Extract the [X, Y] coordinate from the center of the cell holding the provided text.  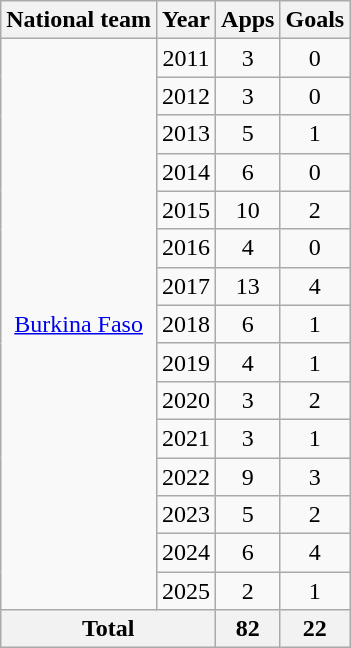
2019 [186, 362]
2015 [186, 210]
2017 [186, 286]
Goals [315, 20]
National team [79, 20]
Apps [248, 20]
13 [248, 286]
9 [248, 477]
2022 [186, 477]
2012 [186, 96]
2014 [186, 172]
2025 [186, 591]
Year [186, 20]
82 [248, 629]
22 [315, 629]
2018 [186, 324]
2024 [186, 553]
Burkina Faso [79, 324]
2021 [186, 438]
2016 [186, 248]
2023 [186, 515]
2013 [186, 134]
2020 [186, 400]
Total [108, 629]
10 [248, 210]
2011 [186, 58]
